Provide the (x, y) coordinate of the cell's center where the given text is located.  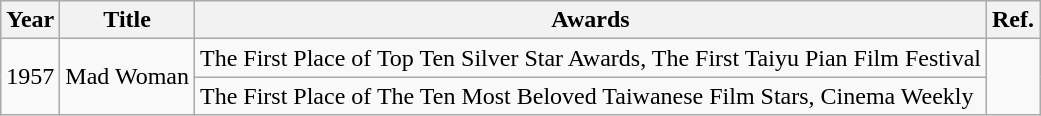
Title (128, 20)
Ref. (1012, 20)
Year (30, 20)
The First Place of Top Ten Silver Star Awards, The First Taiyu Pian Film Festival (590, 58)
Mad Woman (128, 77)
1957 (30, 77)
The First Place of The Ten Most Beloved Taiwanese Film Stars, Cinema Weekly (590, 96)
Awards (590, 20)
